Pinpoint the cell where the given text exists, returning its [x, y] midpoint coordinate. 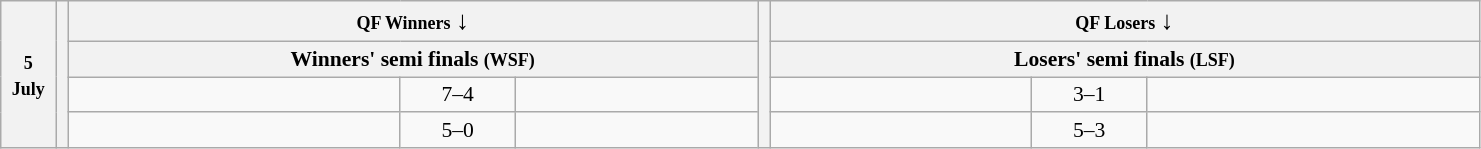
5July [28, 74]
Losers' semi finals (LSF) [1125, 59]
5–0 [458, 131]
7–4 [458, 95]
Winners' semi finals (WSF) [413, 59]
5–3 [1090, 131]
QF Losers ↓ [1125, 21]
QF Winners ↓ [413, 21]
3–1 [1090, 95]
